Extract the [X, Y] coordinate from the center of the cell holding the provided text.  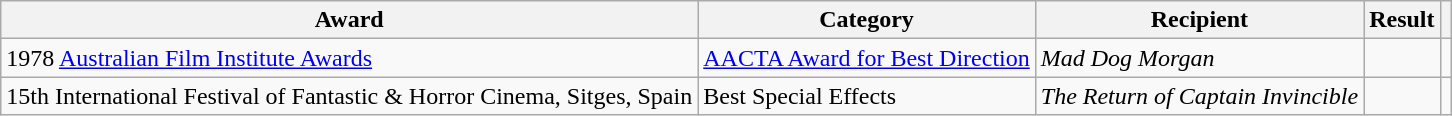
AACTA Award for Best Direction [867, 58]
Mad Dog Morgan [1199, 58]
15th International Festival of Fantastic & Horror Cinema, Sitges, Spain [350, 96]
Recipient [1199, 20]
1978 Australian Film Institute Awards [350, 58]
The Return of Captain Invincible [1199, 96]
Category [867, 20]
Result [1402, 20]
Best Special Effects [867, 96]
Award [350, 20]
